Locate the cell with the specified text and output its [x, y] center coordinate. 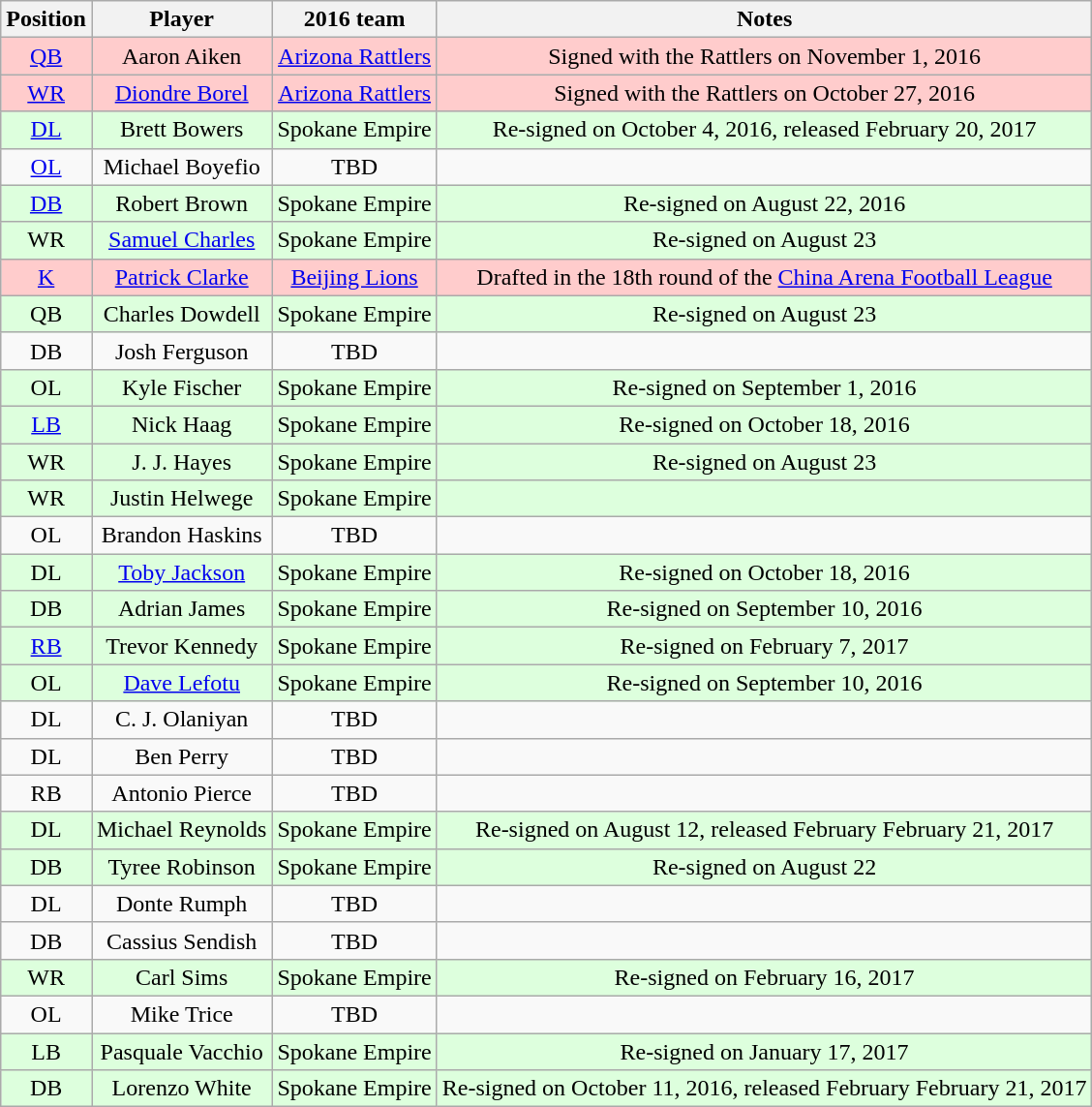
Re-signed on August 22, 2016 [765, 203]
Carl Sims [181, 977]
Brandon Haskins [181, 536]
Robert Brown [181, 203]
C. J. Olaniyan [181, 720]
Cassius Sendish [181, 940]
Justin Helwege [181, 499]
K [46, 277]
Patrick Clarke [181, 277]
Michael Reynolds [181, 830]
Dave Lefotu [181, 683]
Drafted in the 18th round of the China Arena Football League [765, 277]
Re-signed on February 7, 2017 [765, 646]
Antonio Pierce [181, 793]
J. J. Hayes [181, 462]
Kyle Fischer [181, 387]
Toby Jackson [181, 572]
Brett Bowers [181, 130]
Signed with the Rattlers on October 27, 2016 [765, 93]
Diondre Borel [181, 93]
Mike Trice [181, 1014]
Michael Boyefio [181, 167]
Ben Perry [181, 756]
Re-signed on August 12, released February February 21, 2017 [765, 830]
Re-signed on August 22 [765, 867]
Donte Rumph [181, 904]
Charles Dowdell [181, 314]
Josh Ferguson [181, 351]
Notes [765, 19]
Position [46, 19]
Aaron Aiken [181, 56]
Re-signed on September 1, 2016 [765, 387]
Beijing Lions [354, 277]
Trevor Kennedy [181, 646]
Pasquale Vacchio [181, 1051]
Lorenzo White [181, 1089]
Re-signed on February 16, 2017 [765, 977]
Tyree Robinson [181, 867]
2016 team [354, 19]
Signed with the Rattlers on November 1, 2016 [765, 56]
Samuel Charles [181, 240]
Re-signed on January 17, 2017 [765, 1051]
Adrian James [181, 609]
Re-signed on October 4, 2016, released February 20, 2017 [765, 130]
Nick Haag [181, 424]
Player [181, 19]
Re-signed on October 11, 2016, released February February 21, 2017 [765, 1089]
